Determine the [x, y] coordinate at the center of the cell enclosing the given text.  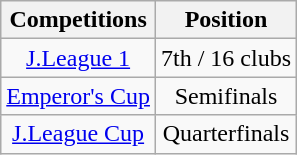
Semifinals [226, 96]
Emperor's Cup [78, 96]
Position [226, 20]
J.League 1 [78, 58]
7th / 16 clubs [226, 58]
J.League Cup [78, 134]
Competitions [78, 20]
Quarterfinals [226, 134]
